Determine the (x, y) coordinate at the center of the cell enclosing the given text.  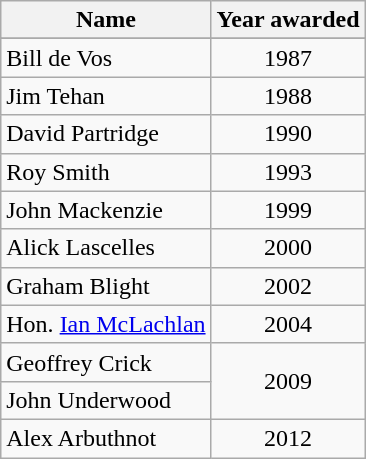
Hon. Ian McLachlan (106, 324)
David Partridge (106, 134)
2009 (288, 381)
Jim Tehan (106, 96)
Alex Arbuthnot (106, 438)
1993 (288, 172)
Roy Smith (106, 172)
2004 (288, 324)
John Underwood (106, 400)
1988 (288, 96)
2000 (288, 248)
Graham Blight (106, 286)
2002 (288, 286)
John Mackenzie (106, 210)
Year awarded (288, 20)
2012 (288, 438)
1987 (288, 58)
1990 (288, 134)
Bill de Vos (106, 58)
Name (106, 20)
Alick Lascelles (106, 248)
1999 (288, 210)
Geoffrey Crick (106, 362)
